Output the [x, y] coordinate of the center of the cell containing the given text.  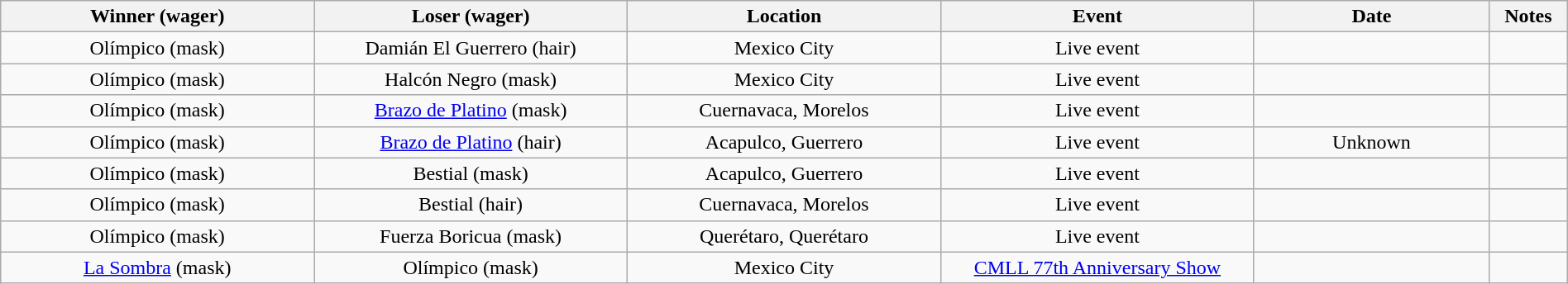
CMLL 77th Anniversary Show [1097, 267]
Unknown [1371, 142]
Fuerza Boricua (mask) [471, 236]
Date [1371, 17]
Winner (wager) [157, 17]
Brazo de Platino (hair) [471, 142]
Event [1097, 17]
Location [784, 17]
Halcón Negro (mask) [471, 79]
Brazo de Platino (mask) [471, 111]
Loser (wager) [471, 17]
Damián El Guerrero (hair) [471, 48]
Bestial (mask) [471, 173]
Notes [1528, 17]
Querétaro, Querétaro [784, 236]
La Sombra (mask) [157, 267]
Bestial (hair) [471, 205]
